Identify which cell holds the provided text, then report its [X, Y] central coordinate. 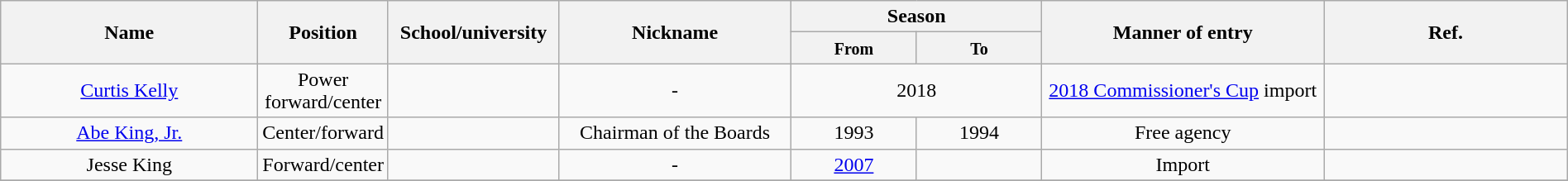
Center/forward [323, 133]
From [854, 48]
Free agency [1183, 133]
1993 [854, 133]
Chairman of the Boards [675, 133]
Season [916, 17]
To [979, 48]
Abe King, Jr. [129, 133]
School/university [473, 32]
1994 [979, 133]
Ref. [1446, 32]
Forward/center [323, 164]
Import [1183, 164]
Jesse King [129, 164]
2018 Commissioner's Cup import [1183, 91]
Position [323, 32]
Name [129, 32]
Curtis Kelly [129, 91]
Power forward/center [323, 91]
Manner of entry [1183, 32]
2018 [916, 91]
2007 [854, 164]
Nickname [675, 32]
